Provide the [X, Y] coordinate of the cell's center where the given text is located.  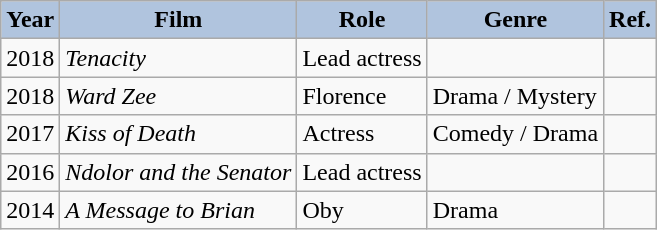
2014 [30, 210]
Tenacity [178, 58]
Comedy / Drama [515, 134]
2016 [30, 172]
Role [362, 20]
Drama [515, 210]
Florence [362, 96]
Ward Zee [178, 96]
Drama / Mystery [515, 96]
2017 [30, 134]
Film [178, 20]
A Message to Brian [178, 210]
Kiss of Death [178, 134]
Oby [362, 210]
Ndolor and the Senator [178, 172]
Genre [515, 20]
Year [30, 20]
Actress [362, 134]
Ref. [630, 20]
